Capture the cell that displays the provided text and extract its [x, y] central coordinate. 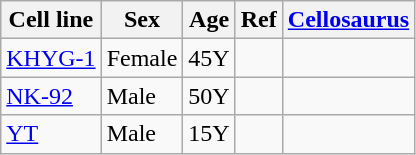
YT [51, 134]
15Y [209, 134]
45Y [209, 58]
Age [209, 20]
Cellosaurus [348, 20]
Cell line [51, 20]
Sex [142, 20]
KHYG-1 [51, 58]
Female [142, 58]
NK-92 [51, 96]
Ref [258, 20]
50Y [209, 96]
